Output the (X, Y) coordinate of the center of the cell containing the given text.  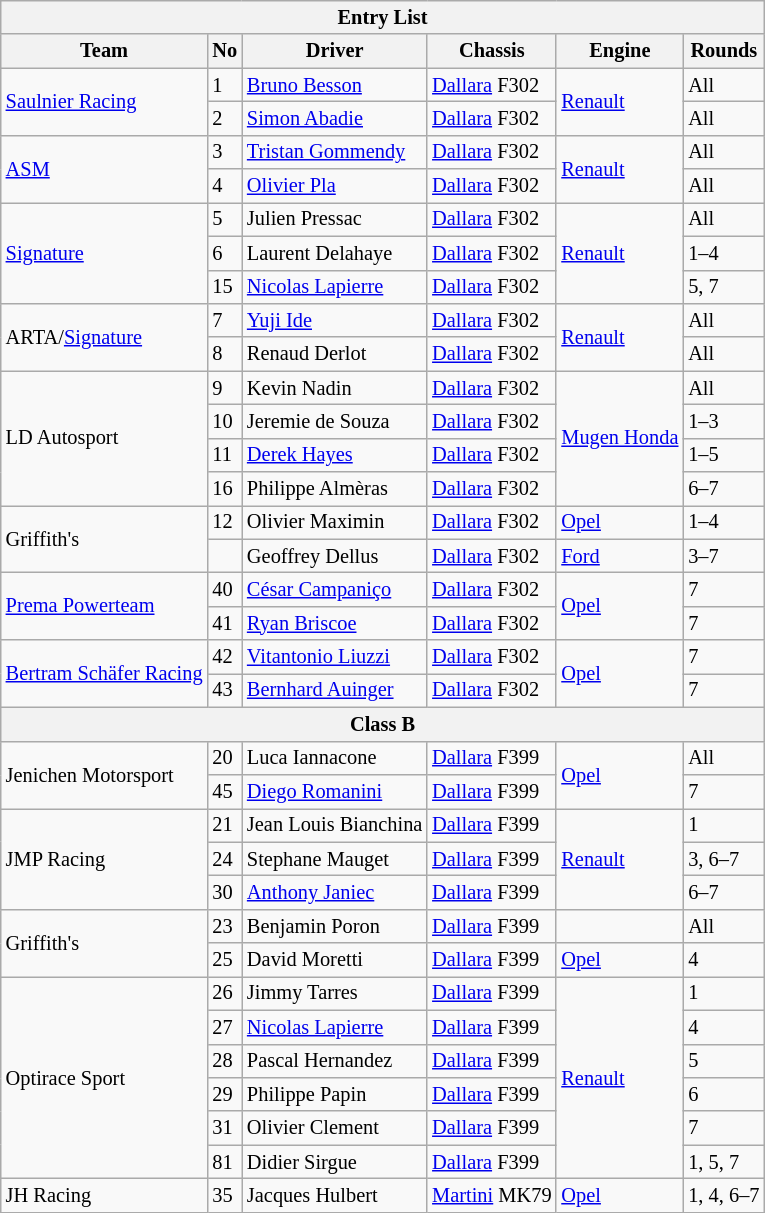
Ford (620, 556)
Simon Abadie (334, 118)
Driver (334, 51)
Saulnier Racing (104, 102)
30 (224, 892)
8 (224, 354)
21 (224, 825)
JMP Racing (104, 858)
Didier Sirgue (334, 1162)
Optirace Sport (104, 1077)
1–5 (724, 455)
12 (224, 522)
Mugen Honda (620, 438)
3–7 (724, 556)
Benjamin Poron (334, 926)
Martini MK79 (492, 1195)
43 (224, 690)
Jean Louis Bianchina (334, 825)
JH Racing (104, 1195)
Diego Romanini (334, 791)
Entry List (383, 17)
Pascal Hernandez (334, 1061)
3, 6–7 (724, 859)
23 (224, 926)
No (224, 51)
Engine (620, 51)
Laurent Delahaye (334, 253)
26 (224, 993)
Philippe Papin (334, 1094)
LD Autosport (104, 438)
81 (224, 1162)
41 (224, 623)
Jeremie de Souza (334, 421)
45 (224, 791)
Yuji Ide (334, 320)
25 (224, 960)
Anthony Janiec (334, 892)
1–3 (724, 421)
1, 4, 6–7 (724, 1195)
Stephane Mauget (334, 859)
35 (224, 1195)
Class B (383, 724)
9 (224, 388)
Rounds (724, 51)
29 (224, 1094)
16 (224, 489)
Jacques Hulbert (334, 1195)
Kevin Nadin (334, 388)
Philippe Almèras (334, 489)
Prema Powerteam (104, 606)
Jenichen Motorsport (104, 774)
2 (224, 118)
Vitantonio Liuzzi (334, 657)
Derek Hayes (334, 455)
Bruno Besson (334, 85)
20 (224, 758)
5, 7 (724, 287)
ARTA/Signature (104, 336)
David Moretti (334, 960)
Olivier Clement (334, 1128)
15 (224, 287)
42 (224, 657)
Team (104, 51)
Bertram Schäfer Racing (104, 674)
Julien Pressac (334, 219)
40 (224, 589)
Olivier Pla (334, 186)
24 (224, 859)
1, 5, 7 (724, 1162)
10 (224, 421)
31 (224, 1128)
28 (224, 1061)
Tristan Gommendy (334, 152)
Bernhard Auinger (334, 690)
César Campaniço (334, 589)
Luca Iannacone (334, 758)
Signature (104, 252)
Geoffrey Dellus (334, 556)
11 (224, 455)
Ryan Briscoe (334, 623)
Renaud Derlot (334, 354)
Chassis (492, 51)
27 (224, 1027)
Olivier Maximin (334, 522)
ASM (104, 168)
3 (224, 152)
Jimmy Tarres (334, 993)
